Find where the given text appears and provide that cell's center as [X, Y] coordinate. 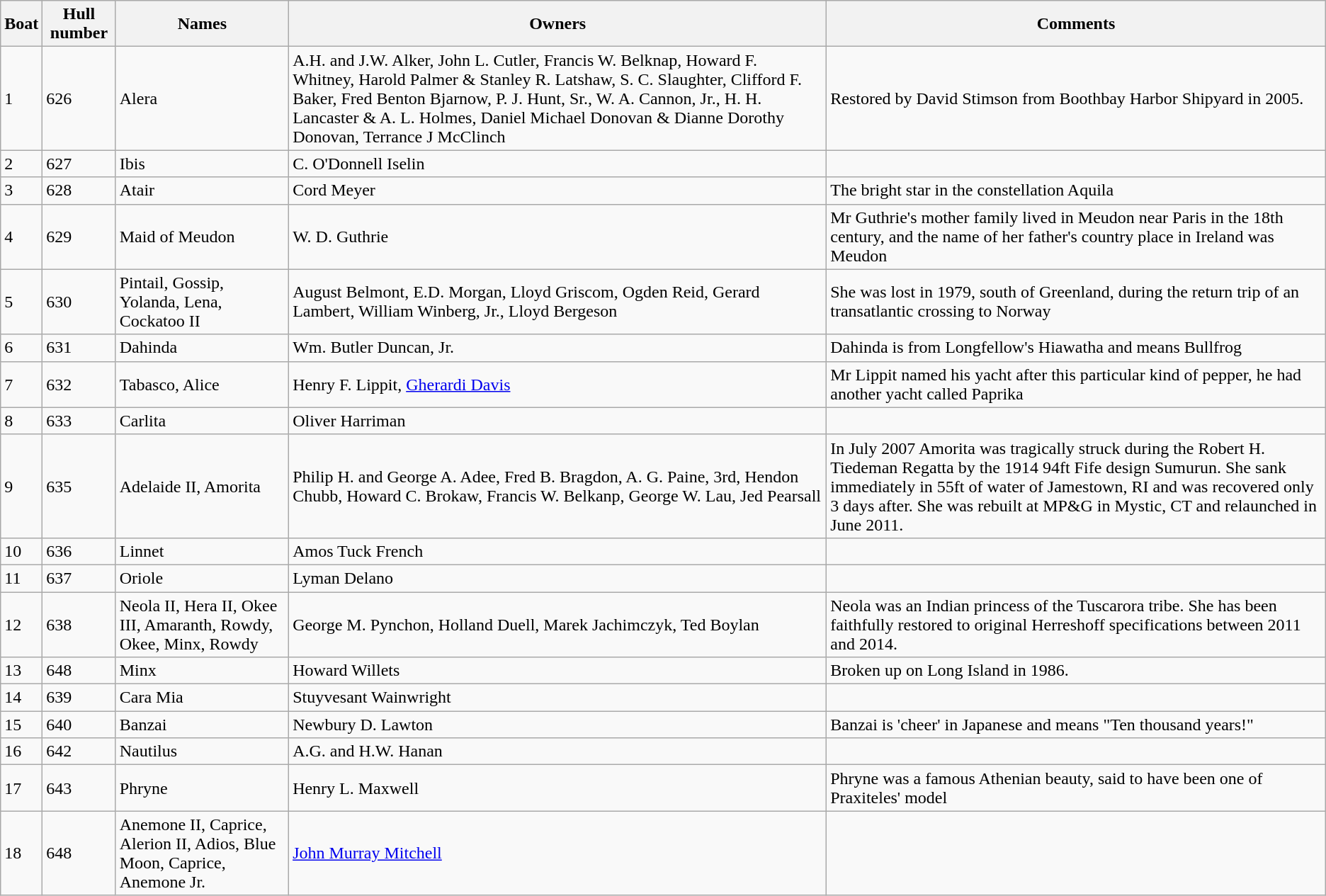
5 [21, 302]
Adelaide II, Amorita [202, 486]
Lyman Delano [558, 578]
Alera [202, 98]
628 [79, 191]
Philip H. and George A. Adee, Fred B. Bragdon, A. G. Paine, 3rd, Hendon Chubb, Howard C. Brokaw, Francis W. Belkanp, George W. Lau, Jed Pearsall [558, 486]
635 [79, 486]
15 [21, 725]
3 [21, 191]
Neola II, Hera II, Okee III, Amaranth, Rowdy, Okee, Minx, Rowdy [202, 625]
Wm. Butler Duncan, Jr. [558, 348]
630 [79, 302]
631 [79, 348]
629 [79, 237]
Henry F. Lippit, Gherardi Davis [558, 384]
627 [79, 164]
Carlita [202, 421]
7 [21, 384]
Oliver Harriman [558, 421]
1 [21, 98]
643 [79, 788]
Dahinda [202, 348]
Cord Meyer [558, 191]
Names [202, 24]
6 [21, 348]
Owners [558, 24]
16 [21, 752]
John Murray Mitchell [558, 853]
640 [79, 725]
Mr Lippit named his yacht after this particular kind of pepper, he had another yacht called Paprika [1077, 384]
August Belmont, E.D. Morgan, Lloyd Griscom, Ogden Reid, Gerard Lambert, William Winberg, Jr., Lloyd Bergeson [558, 302]
Ibis [202, 164]
12 [21, 625]
Stuyvesant Wainwright [558, 698]
4 [21, 237]
Maid of Meudon [202, 237]
633 [79, 421]
Oriole [202, 578]
Cara Mia [202, 698]
639 [79, 698]
Henry L. Maxwell [558, 788]
637 [79, 578]
Mr Guthrie's mother family lived in Meudon near Paris in the 18th century, and the name of her father's country place in Ireland was Meudon [1077, 237]
C. O'Donnell Iselin [558, 164]
638 [79, 625]
17 [21, 788]
626 [79, 98]
Banzai is 'cheer' in Japanese and means "Ten thousand years!" [1077, 725]
636 [79, 551]
8 [21, 421]
Comments [1077, 24]
13 [21, 671]
Broken up on Long Island in 1986. [1077, 671]
Hull number [79, 24]
9 [21, 486]
Pintail, Gossip, Yolanda, Lena, Cockatoo II [202, 302]
Boat [21, 24]
10 [21, 551]
Howard Willets [558, 671]
Phryne [202, 788]
Neola was an Indian princess of the Tuscarora tribe. She has been faithfully restored to original Herreshoff specifications between 2011 and 2014. [1077, 625]
642 [79, 752]
Amos Tuck French [558, 551]
Anemone II, Caprice, Alerion II, Adios, Blue Moon, Caprice, Anemone Jr. [202, 853]
Atair [202, 191]
Banzai [202, 725]
W. D. Guthrie [558, 237]
A.G. and H.W. Hanan [558, 752]
Phryne was a famous Athenian beauty, said to have been one of Praxiteles' model [1077, 788]
14 [21, 698]
Restored by David Stimson from Boothbay Harbor Shipyard in 2005. [1077, 98]
Newbury D. Lawton [558, 725]
Minx [202, 671]
18 [21, 853]
She was lost in 1979, south of Greenland, during the return trip of an transatlantic crossing to Norway [1077, 302]
2 [21, 164]
11 [21, 578]
Tabasco, Alice [202, 384]
Linnet [202, 551]
George M. Pynchon, Holland Duell, Marek Jachimczyk, Ted Boylan [558, 625]
632 [79, 384]
The bright star in the constellation Aquila [1077, 191]
Nautilus [202, 752]
Dahinda is from Longfellow's Hiawatha and means Bullfrog [1077, 348]
